Find where the given text appears and provide that cell's center as (X, Y) coordinate. 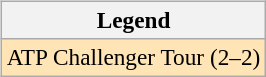
Legend (133, 20)
ATP Challenger Tour (2–2) (133, 57)
